For the text-containing cell, return its midpoint in [X, Y] coordinate format. 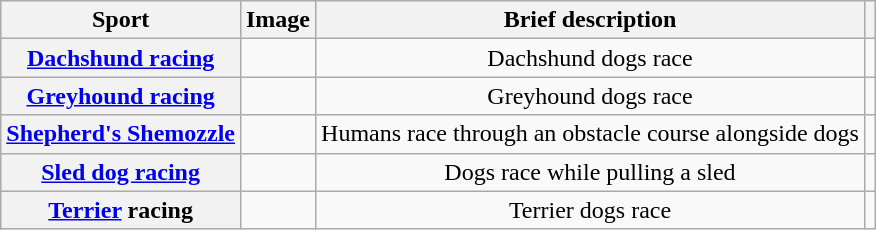
Shepherd's Shemozzle [121, 134]
Dachshund dogs race [590, 58]
Terrier dogs race [590, 210]
Sport [121, 20]
Dachshund racing [121, 58]
Dogs race while pulling a sled [590, 172]
Image [278, 20]
Humans race through an obstacle course alongside dogs [590, 134]
Terrier racing [121, 210]
Sled dog racing [121, 172]
Greyhound dogs race [590, 96]
Brief description [590, 20]
Greyhound racing [121, 96]
